Identify which cell holds the provided text, then report its (X, Y) central coordinate. 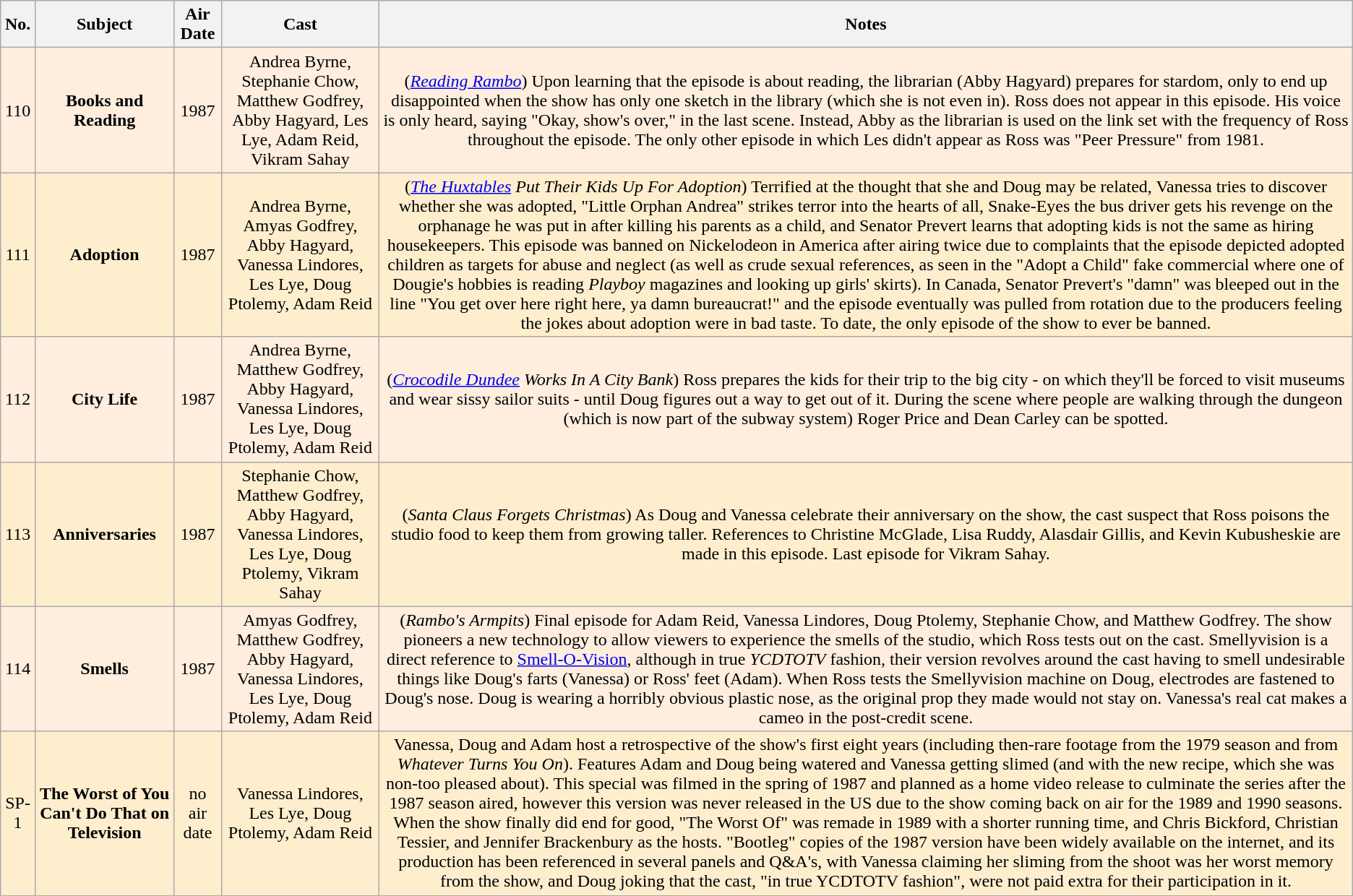
SP-1 (18, 814)
114 (18, 669)
Smells (104, 669)
Air Date (198, 25)
113 (18, 534)
Andrea Byrne, Stephanie Chow, Matthew Godfrey, Abby Hagyard, Les Lye, Adam Reid, Vikram Sahay (301, 110)
111 (18, 254)
no air date (198, 814)
Stephanie Chow, Matthew Godfrey, Abby Hagyard, Vanessa Lindores, Les Lye, Doug Ptolemy, Vikram Sahay (301, 534)
Vanessa Lindores, Les Lye, Doug Ptolemy, Adam Reid (301, 814)
No. (18, 25)
112 (18, 399)
Anniversaries (104, 534)
110 (18, 110)
Amyas Godfrey, Matthew Godfrey, Abby Hagyard, Vanessa Lindores, Les Lye, Doug Ptolemy, Adam Reid (301, 669)
Andrea Byrne, Matthew Godfrey, Abby Hagyard, Vanessa Lindores, Les Lye, Doug Ptolemy, Adam Reid (301, 399)
Books and Reading (104, 110)
Andrea Byrne, Amyas Godfrey, Abby Hagyard, Vanessa Lindores, Les Lye, Doug Ptolemy, Adam Reid (301, 254)
Subject (104, 25)
Cast (301, 25)
Notes (866, 25)
Adoption (104, 254)
The Worst of You Can't Do That on Television (104, 814)
City Life (104, 399)
